Extract the [x, y] coordinate from the center of the cell holding the provided text.  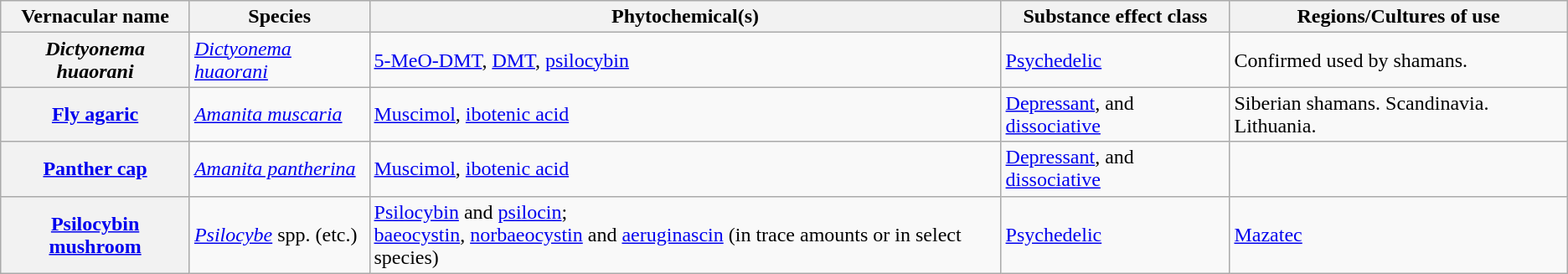
Panther cap [95, 169]
Regions/Cultures of use [1399, 17]
Amanita muscaria [280, 114]
Substance effect class [1116, 17]
Psilocybin and psilocin;baeocystin, norbaeocystin and aeruginascin (in trace amounts or in select species) [685, 235]
Fly agaric [95, 114]
5-MeO-DMT, DMT, psilocybin [685, 60]
Confirmed used by shamans. [1399, 60]
Amanita pantherina [280, 169]
Psilocybin mushroom [95, 235]
Vernacular name [95, 17]
Mazatec [1399, 235]
Species [280, 17]
Phytochemical(s) [685, 17]
Psilocybe spp. (etc.) [280, 235]
Siberian shamans. Scandinavia. Lithuania. [1399, 114]
